Return [x, y] of the center of cell containing provided text 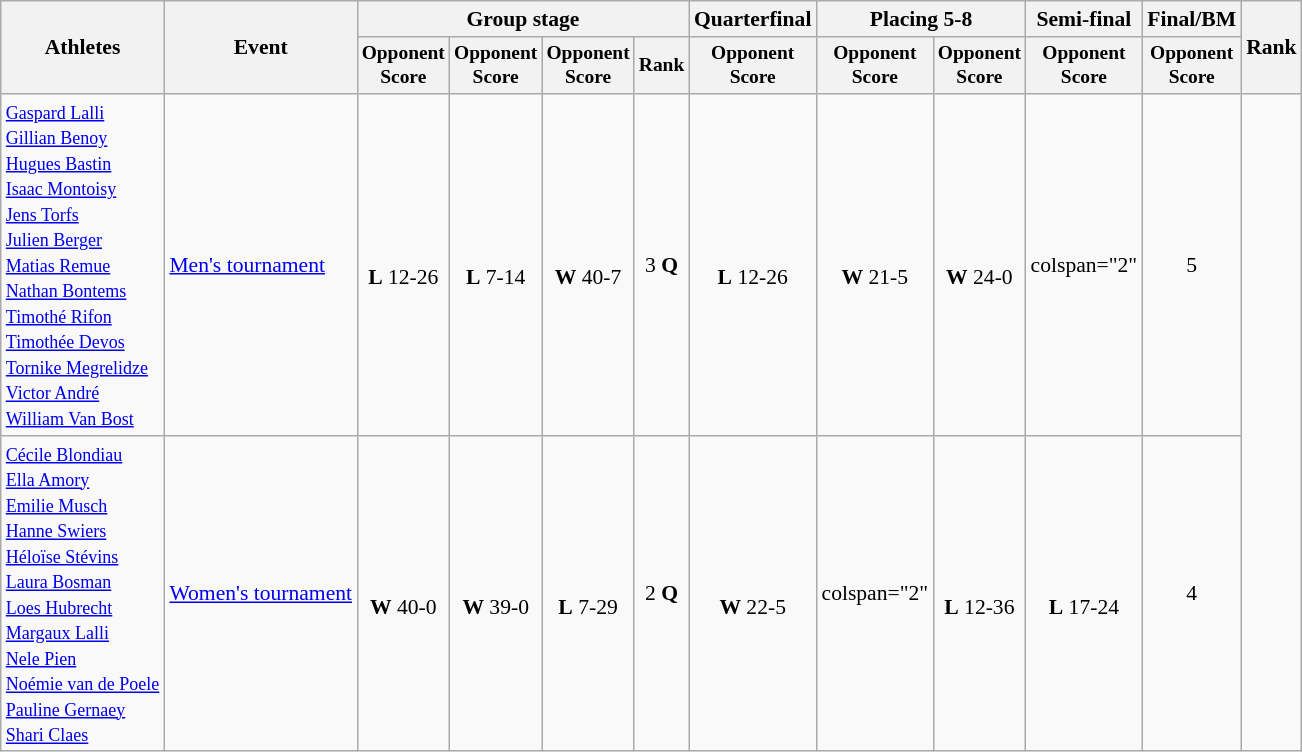
Final/BM [1192, 19]
W 40-0 [403, 594]
Women's tournament [260, 594]
Athletes [83, 48]
3 Q [662, 265]
Group stage [523, 19]
L 7-29 [588, 594]
W 24-0 [979, 265]
Semi-final [1084, 19]
W 22-5 [753, 594]
W 39-0 [495, 594]
4 [1192, 594]
5 [1192, 265]
L 17-24 [1084, 594]
Men's tournament [260, 265]
2 Q [662, 594]
L 12-36 [979, 594]
W 21-5 [874, 265]
Placing 5-8 [920, 19]
Event [260, 48]
Quarterfinal [753, 19]
W 40-7 [588, 265]
L 7-14 [495, 265]
